Extract the [X, Y] coordinate from the center of the cell holding the provided text.  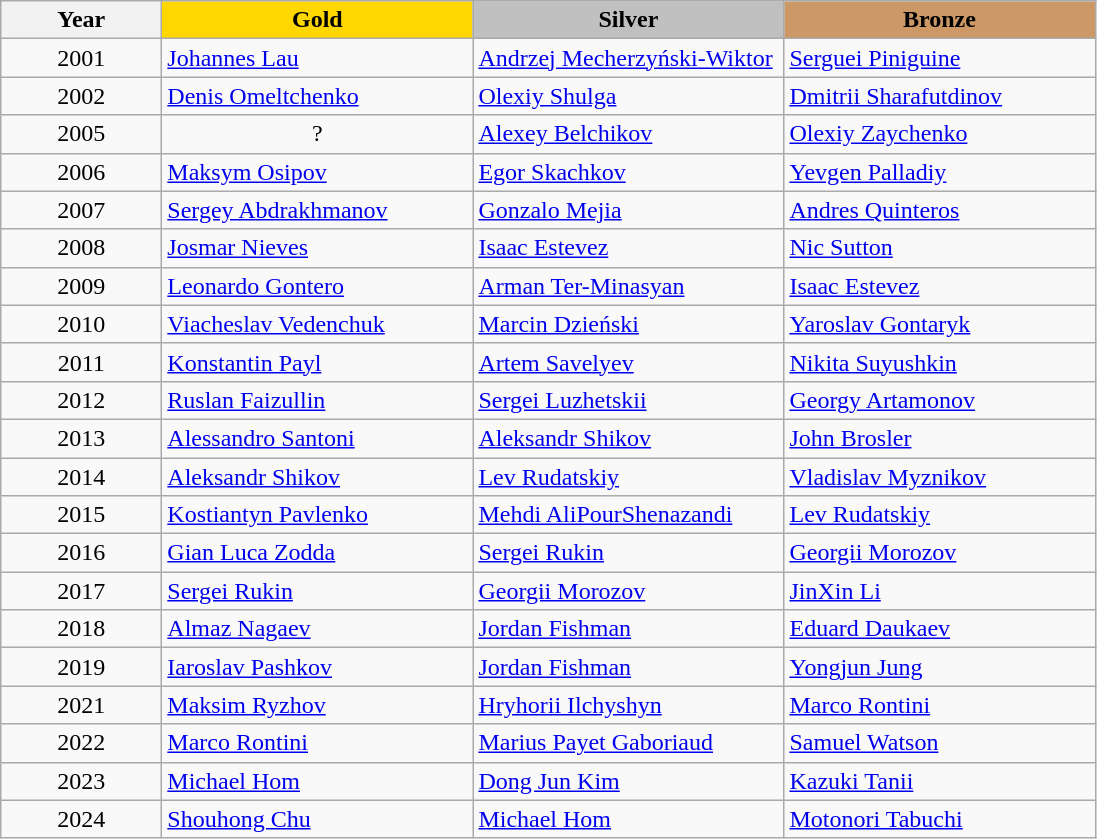
2021 [82, 705]
Ruslan Faizullin [318, 400]
2011 [82, 362]
Yongjun Jung [940, 667]
2005 [82, 134]
Motonori Tabuchi [940, 819]
Maksym Osipov [318, 172]
Hryhorii Ilchyshyn [628, 705]
2022 [82, 743]
Kostiantyn Pavlenko [318, 515]
2018 [82, 629]
Gonzalo Mejia [628, 210]
Konstantin Payl [318, 362]
Olexiy Shulga [628, 96]
2016 [82, 553]
Andres Quinteros [940, 210]
Sergei Luzhetskii [628, 400]
Alexey Belchikov [628, 134]
Mehdi AliPourShenazandi [628, 515]
Kazuki Tanii [940, 781]
Dong Jun Kim [628, 781]
Year [82, 20]
Egor Skachkov [628, 172]
Sergey Abdrakhmanov [318, 210]
Silver [628, 20]
Johannes Lau [318, 58]
Artem Savelyev [628, 362]
2002 [82, 96]
2008 [82, 248]
Yevgen Palladiy [940, 172]
JinXin Li [940, 591]
2006 [82, 172]
Nic Sutton [940, 248]
Nikita Suyushkin [940, 362]
Leonardo Gontero [318, 286]
Marius Payet Gaboriaud [628, 743]
Marcin Dzieński [628, 324]
Josmar Nieves [318, 248]
2010 [82, 324]
Maksim Ryzhov [318, 705]
Shouhong Chu [318, 819]
Gian Luca Zodda [318, 553]
Andrzej Mecherzyński-Wiktor [628, 58]
Samuel Watson [940, 743]
2015 [82, 515]
John Brosler [940, 438]
Dmitrii Sharafutdinov [940, 96]
Eduard Daukaev [940, 629]
Bronze [940, 20]
2017 [82, 591]
2009 [82, 286]
Serguei Piniguine [940, 58]
2024 [82, 819]
Alessandro Santoni [318, 438]
2001 [82, 58]
2007 [82, 210]
2012 [82, 400]
Viacheslav Vedenchuk [318, 324]
Yaroslav Gontaryk [940, 324]
Arman Ter-Minasyan [628, 286]
2019 [82, 667]
Vladislav Myznikov [940, 477]
Almaz Nagaev [318, 629]
Olexiy Zaychenko [940, 134]
Gold [318, 20]
Georgy Artamonov [940, 400]
2013 [82, 438]
2023 [82, 781]
Denis Omeltchenko [318, 96]
? [318, 134]
2014 [82, 477]
Iaroslav Pashkov [318, 667]
